Output the [X, Y] coordinate of the center of the cell containing the given text.  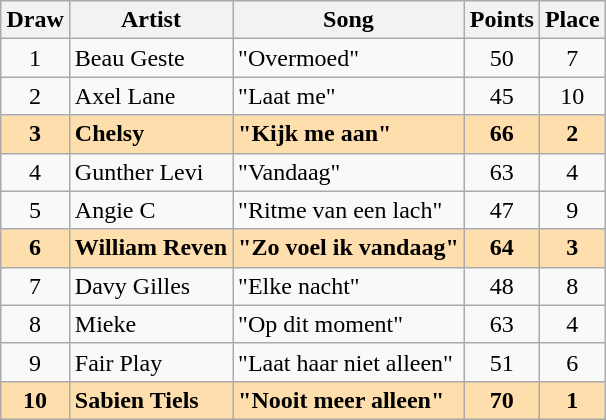
Points [502, 20]
Davy Gilles [150, 286]
Place [572, 20]
"Laat haar niet alleen" [349, 362]
"Elke nacht" [349, 286]
Song [349, 20]
Sabien Tiels [150, 400]
45 [502, 96]
Beau Geste [150, 58]
Gunther Levi [150, 172]
47 [502, 210]
"Zo voel ik vandaag" [349, 248]
Chelsy [150, 134]
"Kijk me aan" [349, 134]
"Op dit moment" [349, 324]
Draw [35, 20]
Artist [150, 20]
Angie C [150, 210]
64 [502, 248]
"Overmoed" [349, 58]
Mieke [150, 324]
Axel Lane [150, 96]
"Laat me" [349, 96]
"Vandaag" [349, 172]
William Reven [150, 248]
5 [35, 210]
70 [502, 400]
48 [502, 286]
Fair Play [150, 362]
50 [502, 58]
"Nooit meer alleen" [349, 400]
66 [502, 134]
"Ritme van een lach" [349, 210]
51 [502, 362]
